Find where the given text appears and provide that cell's center as (x, y) coordinate. 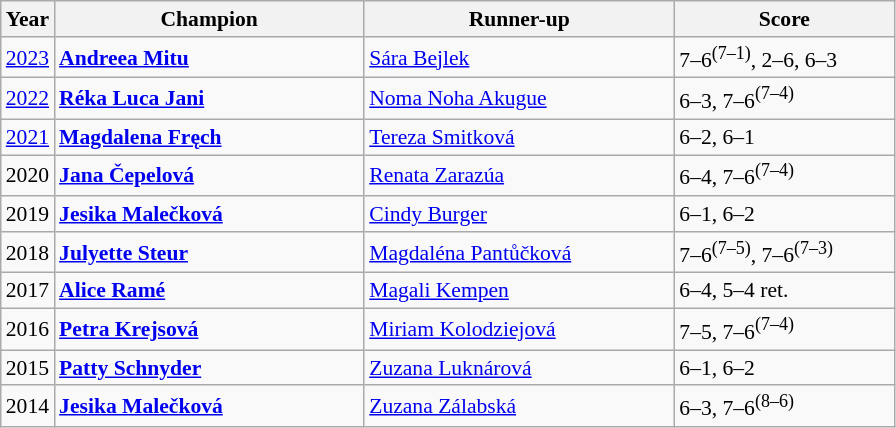
6–2, 6–1 (784, 137)
Julyette Steur (209, 252)
7–5, 7–6(7–4) (784, 330)
Patty Schnyder (209, 368)
6–4, 7–6(7–4) (784, 176)
Tereza Smitková (519, 137)
2015 (28, 368)
Sára Bejlek (519, 58)
Renata Zarazúa (519, 176)
6–3, 7–6(8–6) (784, 406)
Andreea Mitu (209, 58)
Magdaléna Pantůčková (519, 252)
Alice Ramé (209, 291)
2023 (28, 58)
Year (28, 19)
2016 (28, 330)
Jana Čepelová (209, 176)
6–4, 5–4 ret. (784, 291)
Zuzana Zálabská (519, 406)
2022 (28, 98)
2018 (28, 252)
7–6(7–1), 2–6, 6–3 (784, 58)
Miriam Kolodziejová (519, 330)
Champion (209, 19)
Score (784, 19)
6–3, 7–6(7–4) (784, 98)
Noma Noha Akugue (519, 98)
Zuzana Luknárová (519, 368)
2017 (28, 291)
Magali Kempen (519, 291)
Magdalena Fręch (209, 137)
Cindy Burger (519, 214)
Réka Luca Jani (209, 98)
2014 (28, 406)
2019 (28, 214)
2021 (28, 137)
Runner-up (519, 19)
2020 (28, 176)
7–6(7–5), 7–6(7–3) (784, 252)
Petra Krejsová (209, 330)
